Locate the cell with the specified text and output its (x, y) center coordinate. 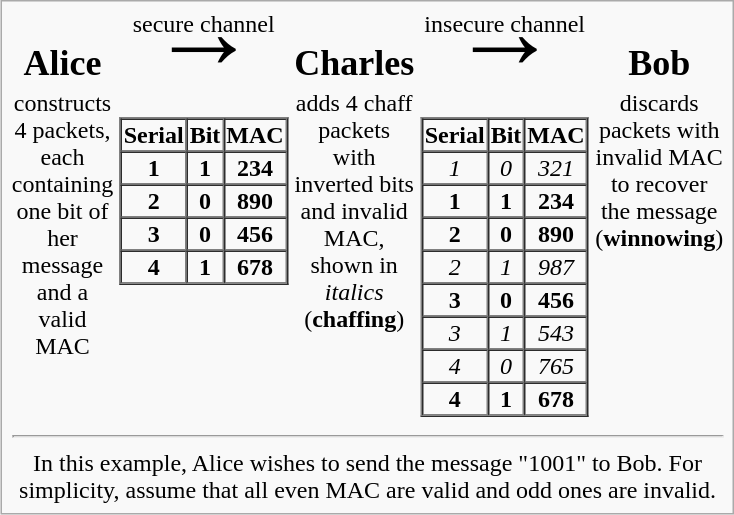
secure channel (204, 24)
Serial Bit MAC 1 0 321 1 1 234 2 0 890 2 1 987 3 0 456 3 1 543 4 0 765 4 1 678 (505, 254)
insecure channel (505, 24)
543 (556, 334)
765 (556, 366)
constructs 4 packets, each containing one bit of her message and a valid MAC (62, 254)
discards packets with invalid MAC to recover the message (winnowing) (660, 254)
987 (556, 268)
321 (556, 168)
In this example, Alice wishes to send the message "1001" to Bob. For simplicity, assume that all even MAC are valid and odd ones are invalid. (367, 464)
adds 4 chaff packets with inverted bits and invalid MAC, shown in italics (chaffing) (354, 254)
Alice (62, 64)
Charles (354, 64)
Serial Bit MAC 1 1 234 2 0 890 3 0 456 4 1 678 (204, 254)
Bob (660, 64)
